Extract the [x, y] coordinate from the center of the cell holding the provided text.  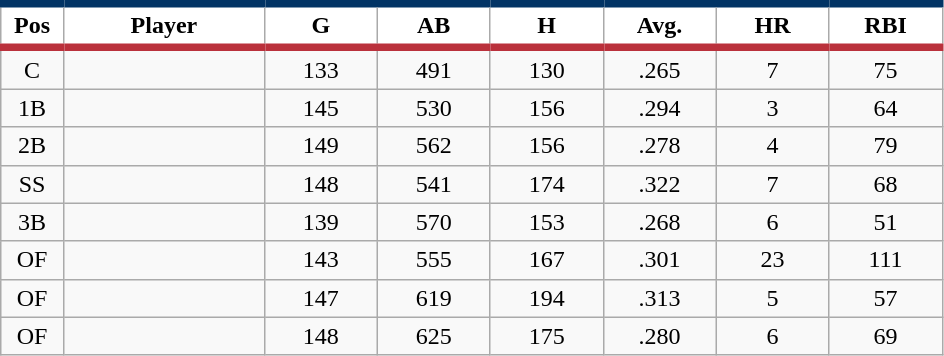
167 [546, 260]
Player [164, 26]
.313 [660, 298]
194 [546, 298]
2B [32, 146]
51 [886, 222]
625 [434, 336]
AB [434, 26]
143 [320, 260]
79 [886, 146]
C [32, 68]
.268 [660, 222]
562 [434, 146]
1B [32, 108]
619 [434, 298]
541 [434, 184]
.280 [660, 336]
.322 [660, 184]
H [546, 26]
133 [320, 68]
Avg. [660, 26]
530 [434, 108]
69 [886, 336]
.301 [660, 260]
75 [886, 68]
G [320, 26]
57 [886, 298]
3 [772, 108]
68 [886, 184]
175 [546, 336]
149 [320, 146]
23 [772, 260]
570 [434, 222]
111 [886, 260]
Pos [32, 26]
145 [320, 108]
491 [434, 68]
5 [772, 298]
153 [546, 222]
.265 [660, 68]
4 [772, 146]
HR [772, 26]
.278 [660, 146]
174 [546, 184]
555 [434, 260]
147 [320, 298]
RBI [886, 26]
3B [32, 222]
.294 [660, 108]
SS [32, 184]
64 [886, 108]
139 [320, 222]
130 [546, 68]
